From the cell containing the given text, extract its center point as [X, Y] coordinate. 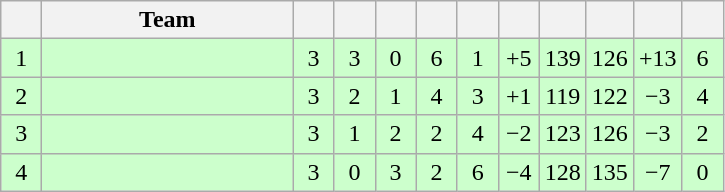
123 [562, 134]
−7 [658, 172]
135 [610, 172]
119 [562, 96]
+1 [518, 96]
−2 [518, 134]
+5 [518, 58]
139 [562, 58]
122 [610, 96]
−4 [518, 172]
+13 [658, 58]
Team [168, 20]
128 [562, 172]
